For the text-containing cell, return its midpoint in [X, Y] coordinate format. 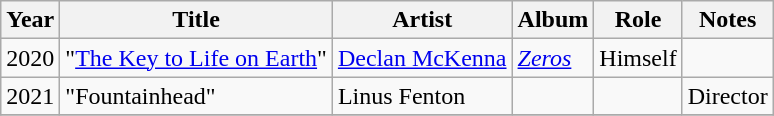
Linus Fenton [422, 96]
Declan McKenna [422, 58]
Year [30, 20]
Zeros [553, 58]
Himself [638, 58]
Role [638, 20]
"Fountainhead" [196, 96]
Notes [728, 20]
2020 [30, 58]
Artist [422, 20]
"The Key to Life on Earth" [196, 58]
2021 [30, 96]
Director [728, 96]
Title [196, 20]
Album [553, 20]
